Detect which cell encompasses the target text, then output its [x, y] center coordinate. 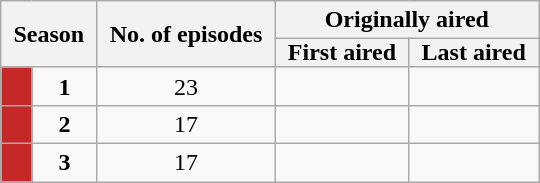
Season [49, 34]
2 [64, 124]
23 [186, 86]
No. of episodes [186, 34]
3 [64, 162]
Originally aired [406, 20]
Last aired [474, 53]
First aired [342, 53]
1 [64, 86]
